Scan for the cell matching the given text and deliver its (x, y) coordinate at center. 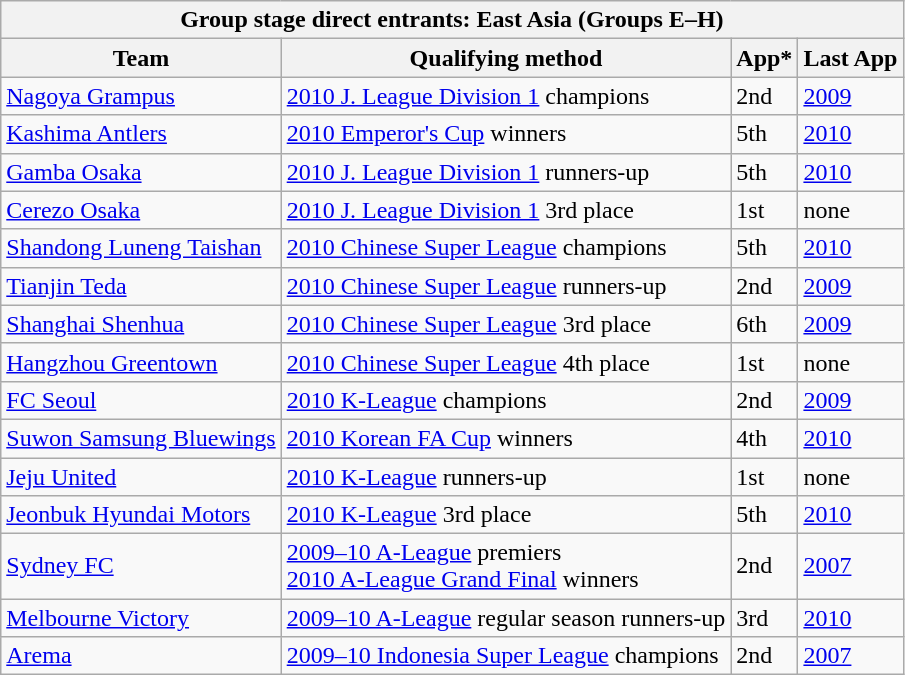
Tianjin Teda (141, 286)
6th (764, 324)
2010 K-League 3rd place (506, 515)
3rd (764, 618)
Group stage direct entrants: East Asia (Groups E–H) (452, 20)
Shanghai Shenhua (141, 324)
FC Seoul (141, 400)
2010 J. League Division 1 3rd place (506, 210)
Shandong Luneng Taishan (141, 248)
Kashima Antlers (141, 134)
Melbourne Victory (141, 618)
2010 K-League champions (506, 400)
2010 J. League Division 1 runners-up (506, 172)
2009–10 A-League regular season runners-up (506, 618)
Team (141, 58)
Nagoya Grampus (141, 96)
Qualifying method (506, 58)
2010 Emperor's Cup winners (506, 134)
Arema (141, 656)
2010 K-League runners-up (506, 477)
2010 Chinese Super League 4th place (506, 362)
2009–10 Indonesia Super League champions (506, 656)
2009–10 A-League premiers2010 A-League Grand Final winners (506, 566)
4th (764, 438)
Hangzhou Greentown (141, 362)
2010 Korean FA Cup winners (506, 438)
Last App (850, 58)
App* (764, 58)
Jeonbuk Hyundai Motors (141, 515)
Suwon Samsung Bluewings (141, 438)
2010 Chinese Super League 3rd place (506, 324)
2010 Chinese Super League runners-up (506, 286)
2010 Chinese Super League champions (506, 248)
Jeju United (141, 477)
2010 J. League Division 1 champions (506, 96)
Gamba Osaka (141, 172)
Sydney FC (141, 566)
Cerezo Osaka (141, 210)
